Search for the cell housing the specified text and yield its [x, y] center coordinate. 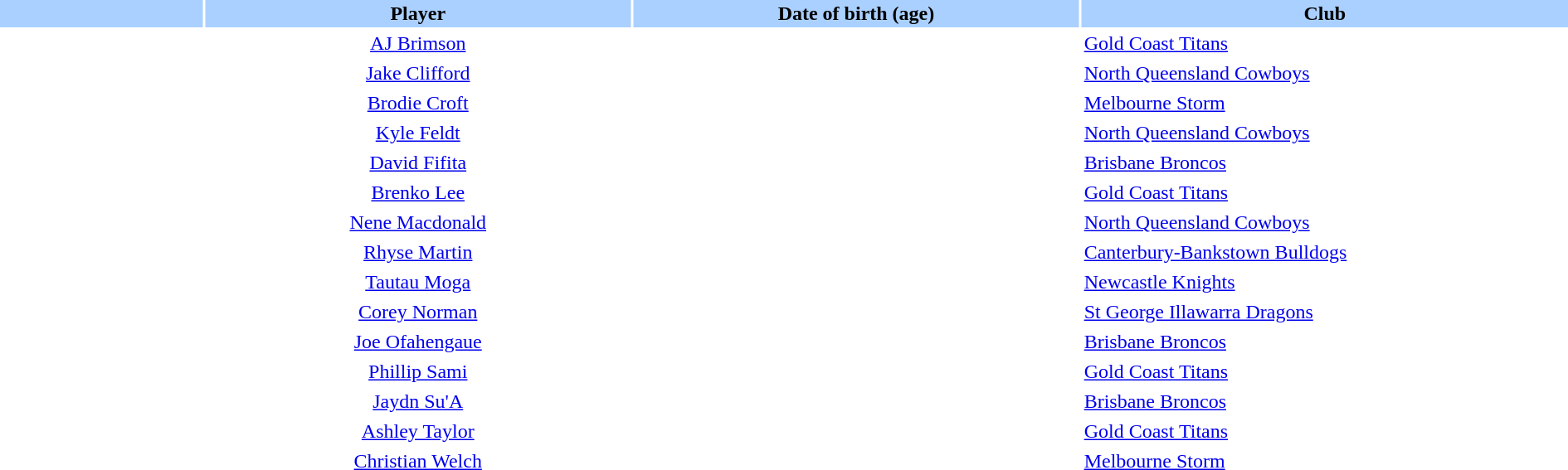
Brenko Lee [418, 192]
Rhyse Martin [418, 252]
Newcastle Knights [1325, 282]
St George Illawarra Dragons [1325, 312]
Melbourne Storm [1325, 103]
Canterbury-Bankstown Bulldogs [1325, 252]
Joe Ofahengaue [418, 342]
Tautau Moga [418, 282]
Jaydn Su'A [418, 401]
David Fifita [418, 162]
Jake Clifford [418, 73]
Ashley Taylor [418, 431]
Brodie Croft [418, 103]
Player [418, 13]
Nene Macdonald [418, 222]
Kyle Feldt [418, 133]
Club [1325, 13]
Date of birth (age) [856, 13]
AJ Brimson [418, 43]
Corey Norman [418, 312]
Phillip Sami [418, 371]
